Return the (X, Y) coordinate for the center point of the cell that contains the specified text.  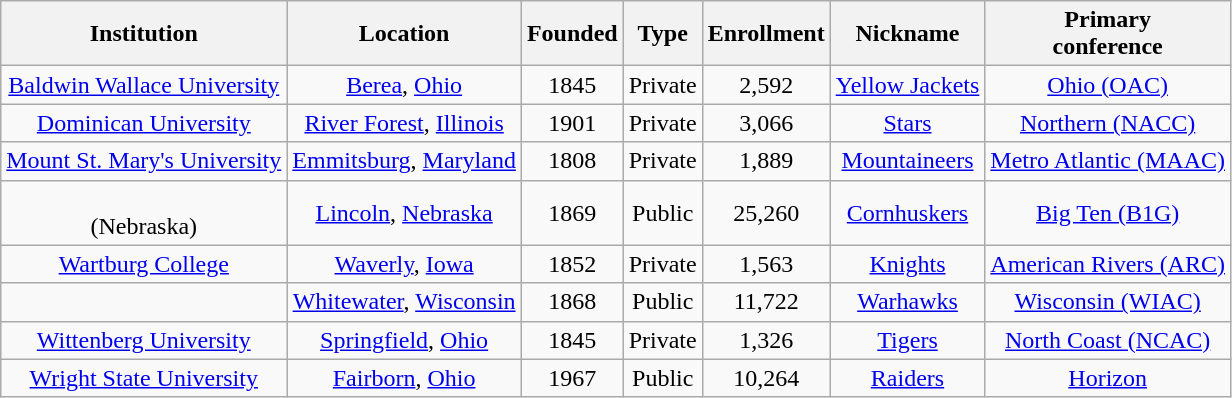
Founded (572, 34)
River Forest, Illinois (404, 123)
Wright State University (144, 378)
Big Ten (B1G) (1108, 212)
3,066 (766, 123)
Wisconsin (WIAC) (1108, 302)
Institution (144, 34)
American Rivers (ARC) (1108, 264)
Baldwin Wallace University (144, 85)
Mountaineers (908, 161)
Knights (908, 264)
11,722 (766, 302)
1868 (572, 302)
Waverly, Iowa (404, 264)
Yellow Jackets (908, 85)
Nickname (908, 34)
Type (662, 34)
Tigers (908, 340)
Dominican University (144, 123)
10,264 (766, 378)
Wittenberg University (144, 340)
1,563 (766, 264)
Northern (NACC) (1108, 123)
Location (404, 34)
Whitewater, Wisconsin (404, 302)
Wartburg College (144, 264)
Mount St. Mary's University (144, 161)
1901 (572, 123)
North Coast (NCAC) (1108, 340)
1852 (572, 264)
(Nebraska) (144, 212)
Metro Atlantic (MAAC) (1108, 161)
Fairborn, Ohio (404, 378)
1,889 (766, 161)
1869 (572, 212)
Primaryconference (1108, 34)
Springfield, Ohio (404, 340)
2,592 (766, 85)
Cornhuskers (908, 212)
Ohio (OAC) (1108, 85)
25,260 (766, 212)
1,326 (766, 340)
Stars (908, 123)
Horizon (1108, 378)
Lincoln, Nebraska (404, 212)
Raiders (908, 378)
Warhawks (908, 302)
Emmitsburg, Maryland (404, 161)
Berea, Ohio (404, 85)
Enrollment (766, 34)
1808 (572, 161)
1967 (572, 378)
